Output the (x, y) coordinate of the center of the cell containing the given text.  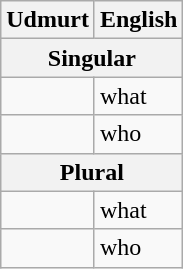
Plural (92, 172)
Udmurt (48, 20)
English (138, 20)
Singular (92, 58)
